Provide the (X, Y) coordinate of the cell's center where the given text is located.  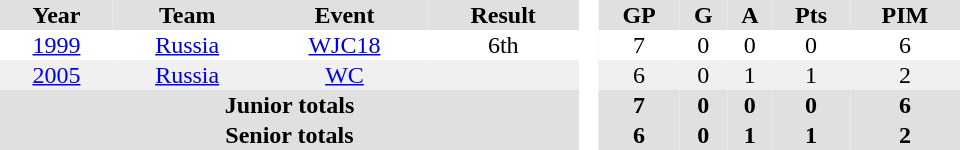
A (750, 15)
Result (504, 15)
2005 (56, 75)
1999 (56, 45)
Pts (811, 15)
Year (56, 15)
Senior totals (290, 135)
WC (344, 75)
6th (504, 45)
Junior totals (290, 105)
PIM (905, 15)
Team (187, 15)
WJC18 (344, 45)
G (703, 15)
GP (639, 15)
Event (344, 15)
